For the text-containing cell, return its midpoint in (x, y) coordinate format. 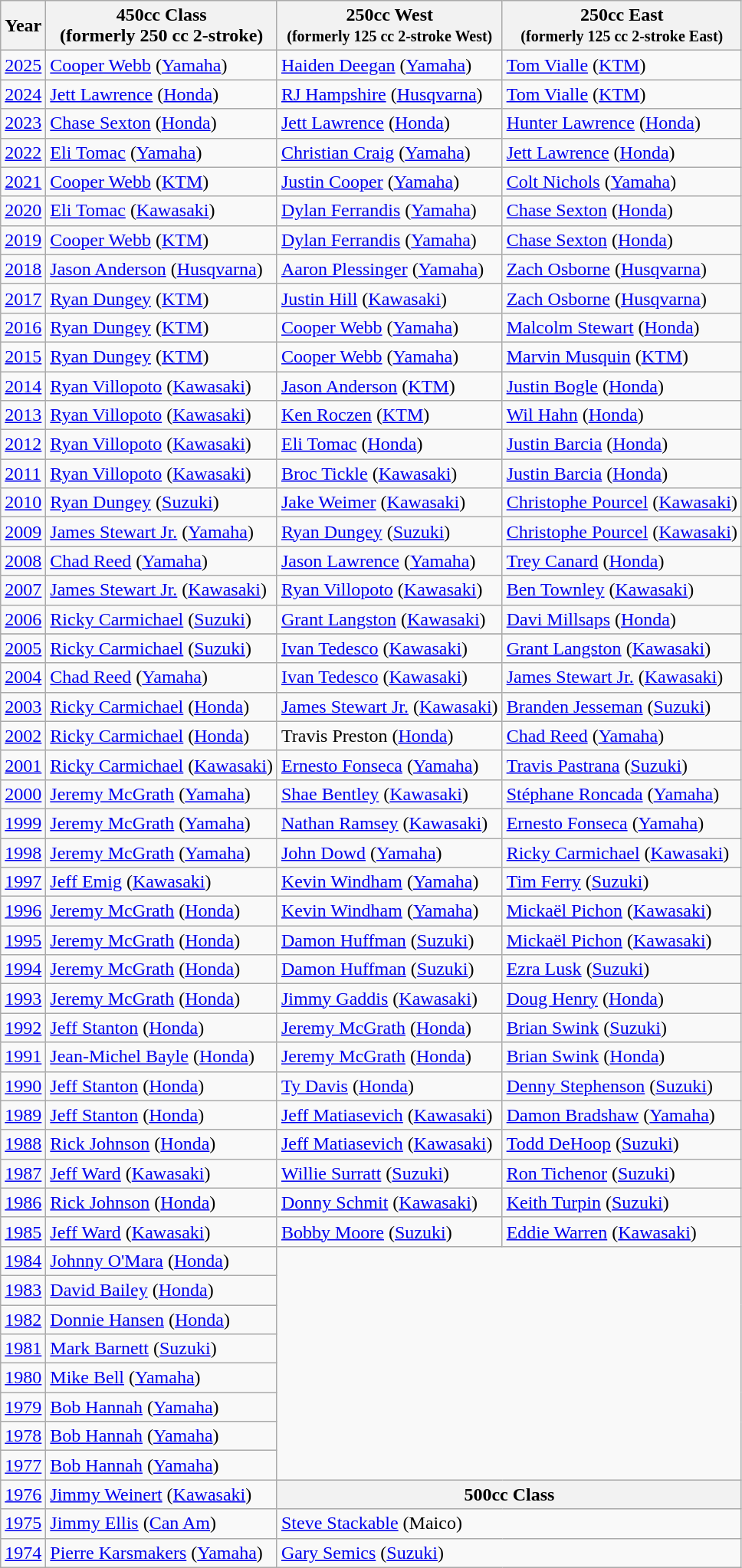
Jason Anderson (Husqvarna) (162, 269)
Justin Hill (Kawasaki) (389, 298)
Pierre Karsmakers (Yamaha) (162, 1553)
500cc Class (509, 1494)
2016 (23, 327)
Justin Bogle (Honda) (622, 385)
2018 (23, 269)
Tim Ferry (Suzuki) (622, 882)
1995 (23, 940)
2020 (23, 211)
1991 (23, 1057)
1987 (23, 1173)
1992 (23, 1028)
1974 (23, 1553)
Year (23, 26)
2005 (23, 648)
1980 (23, 1378)
James Stewart Jr. (Yamaha) (162, 532)
250cc East (formerly 125 cc 2-stroke East) (622, 26)
Keith Turpin (Suzuki) (622, 1202)
1975 (23, 1524)
Jean-Michel Bayle (Honda) (162, 1057)
1985 (23, 1232)
2023 (23, 123)
Willie Surratt (Suzuki) (389, 1173)
2021 (23, 182)
1983 (23, 1290)
Stéphane Roncada (Yamaha) (622, 794)
Jimmy Gaddis (Kawasaki) (389, 999)
Jimmy Weinert (Kawasaki) (162, 1494)
Branden Jesseman (Suzuki) (622, 707)
Damon Bradshaw (Yamaha) (622, 1115)
Davi Millsaps (Honda) (622, 619)
2000 (23, 794)
Shae Bentley (Kawasaki) (389, 794)
Travis Preston (Honda) (389, 736)
1989 (23, 1115)
Johnny O'Mara (Honda) (162, 1261)
Haiden Deegan (Yamaha) (389, 65)
1998 (23, 853)
2008 (23, 561)
Jeff Emig (Kawasaki) (162, 882)
Todd DeHoop (Suzuki) (622, 1144)
1993 (23, 999)
1981 (23, 1349)
1977 (23, 1465)
Ron Tichenor (Suzuki) (622, 1173)
Broc Tickle (Kawasaki) (389, 474)
2015 (23, 356)
Ezra Lusk (Suzuki) (622, 969)
2003 (23, 707)
2004 (23, 677)
1984 (23, 1261)
Hunter Lawrence (Honda) (622, 123)
2025 (23, 65)
2014 (23, 385)
2017 (23, 298)
1979 (23, 1407)
Steve Stackable (Maico) (509, 1524)
Colt Nichols (Yamaha) (622, 182)
Ben Townley (Kawasaki) (622, 590)
Jason Lawrence (Yamaha) (389, 561)
Trey Canard (Honda) (622, 561)
250cc West (formerly 125 cc 2-stroke West) (389, 26)
Christian Craig (Yamaha) (389, 153)
Denny Stephenson (Suzuki) (622, 1086)
Eddie Warren (Kawasaki) (622, 1232)
David Bailey (Honda) (162, 1290)
Nathan Ramsey (Kawasaki) (389, 823)
2006 (23, 619)
2019 (23, 240)
RJ Hampshire (Husqvarna) (389, 94)
Eli Tomac (Honda) (389, 444)
2007 (23, 590)
450cc Class(formerly 250 cc 2-stroke) (162, 26)
2002 (23, 736)
Doug Henry (Honda) (622, 999)
2024 (23, 94)
1990 (23, 1086)
1999 (23, 823)
Jake Weimer (Kawasaki) (389, 503)
1988 (23, 1144)
1997 (23, 882)
Eli Tomac (Kawasaki) (162, 211)
1982 (23, 1319)
Malcolm Stewart (Honda) (622, 327)
Jimmy Ellis (Can Am) (162, 1524)
Wil Hahn (Honda) (622, 415)
Justin Cooper (Yamaha) (389, 182)
Brian Swink (Honda) (622, 1057)
2012 (23, 444)
Eli Tomac (Yamaha) (162, 153)
John Dowd (Yamaha) (389, 853)
2001 (23, 765)
Ty Davis (Honda) (389, 1086)
Brian Swink (Suzuki) (622, 1028)
2011 (23, 474)
Ken Roczen (KTM) (389, 415)
Mark Barnett (Suzuki) (162, 1349)
1976 (23, 1494)
Jason Anderson (KTM) (389, 385)
Gary Semics (Suzuki) (509, 1553)
1996 (23, 911)
Donny Schmit (Kawasaki) (389, 1202)
1978 (23, 1436)
Travis Pastrana (Suzuki) (622, 765)
2009 (23, 532)
Donnie Hansen (Honda) (162, 1319)
2022 (23, 153)
2013 (23, 415)
1986 (23, 1202)
Bobby Moore (Suzuki) (389, 1232)
Aaron Plessinger (Yamaha) (389, 269)
Marvin Musquin (KTM) (622, 356)
1994 (23, 969)
Mike Bell (Yamaha) (162, 1378)
2010 (23, 503)
